Extract the (x, y) coordinate from the center of the cell holding the provided text.  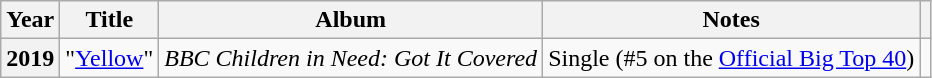
Title (110, 20)
BBC Children in Need: Got It Covered (351, 58)
"Yellow" (110, 58)
2019 (30, 58)
Single (#5 on the Official Big Top 40) (732, 58)
Notes (732, 20)
Album (351, 20)
Year (30, 20)
